Capture the cell that displays the provided text and extract its (X, Y) central coordinate. 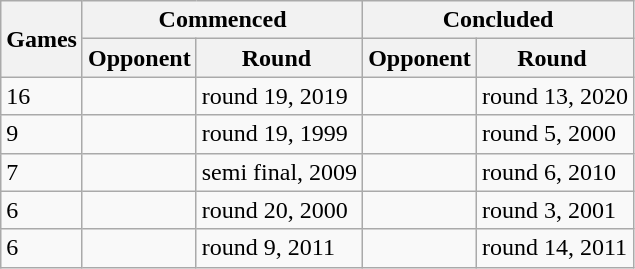
round 5, 2000 (554, 134)
round 13, 2020 (554, 96)
Concluded (498, 20)
Commenced (222, 20)
semi final, 2009 (279, 172)
round 19, 1999 (279, 134)
round 3, 2001 (554, 210)
Games (42, 39)
round 19, 2019 (279, 96)
round 20, 2000 (279, 210)
round 6, 2010 (554, 172)
9 (42, 134)
round 14, 2011 (554, 248)
round 9, 2011 (279, 248)
16 (42, 96)
7 (42, 172)
